Locate the cell with the specified text and output its (X, Y) center coordinate. 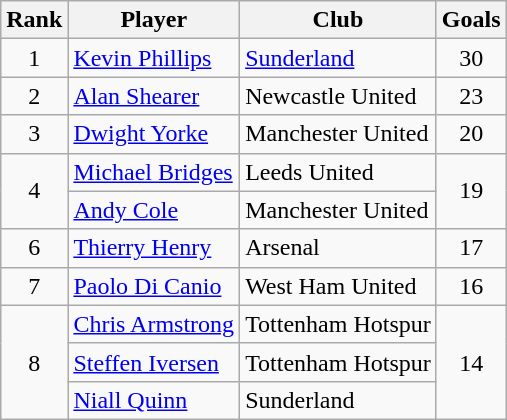
Chris Armstrong (154, 324)
Leeds United (338, 172)
Michael Bridges (154, 172)
1 (34, 58)
6 (34, 248)
West Ham United (338, 286)
Andy Cole (154, 210)
30 (471, 58)
Arsenal (338, 248)
Niall Quinn (154, 400)
Player (154, 20)
14 (471, 362)
Kevin Phillips (154, 58)
Club (338, 20)
Rank (34, 20)
23 (471, 96)
8 (34, 362)
19 (471, 191)
17 (471, 248)
Alan Shearer (154, 96)
Dwight Yorke (154, 134)
7 (34, 286)
Paolo Di Canio (154, 286)
4 (34, 191)
Goals (471, 20)
Thierry Henry (154, 248)
16 (471, 286)
Steffen Iversen (154, 362)
Newcastle United (338, 96)
2 (34, 96)
20 (471, 134)
3 (34, 134)
